Locate the cell with the specified text and output its (x, y) center coordinate. 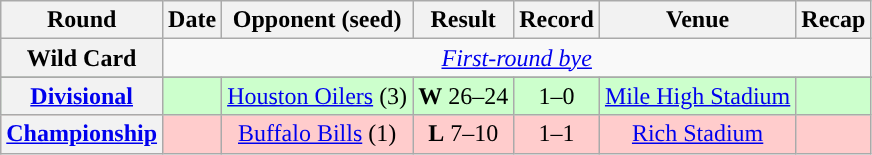
First-round bye (517, 58)
Divisional (82, 96)
1–1 (557, 134)
Championship (82, 134)
Houston Oilers (3) (318, 96)
Round (82, 20)
1–0 (557, 96)
Opponent (seed) (318, 20)
Date (192, 20)
W 26–24 (464, 96)
Result (464, 20)
Record (557, 20)
L 7–10 (464, 134)
Rich Stadium (697, 134)
Mile High Stadium (697, 96)
Wild Card (82, 58)
Buffalo Bills (1) (318, 134)
Recap (834, 20)
Venue (697, 20)
